Capture the cell that displays the provided text and extract its [X, Y] central coordinate. 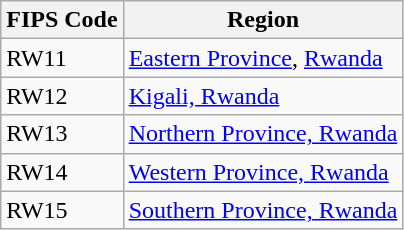
Western Province, Rwanda [263, 172]
Kigali, Rwanda [263, 96]
RW14 [62, 172]
RW12 [62, 96]
Eastern Province, Rwanda [263, 58]
Northern Province, Rwanda [263, 134]
RW11 [62, 58]
Southern Province, Rwanda [263, 210]
FIPS Code [62, 20]
RW13 [62, 134]
RW15 [62, 210]
Region [263, 20]
